Return the (X, Y) coordinate for the center point of the cell that contains the specified text.  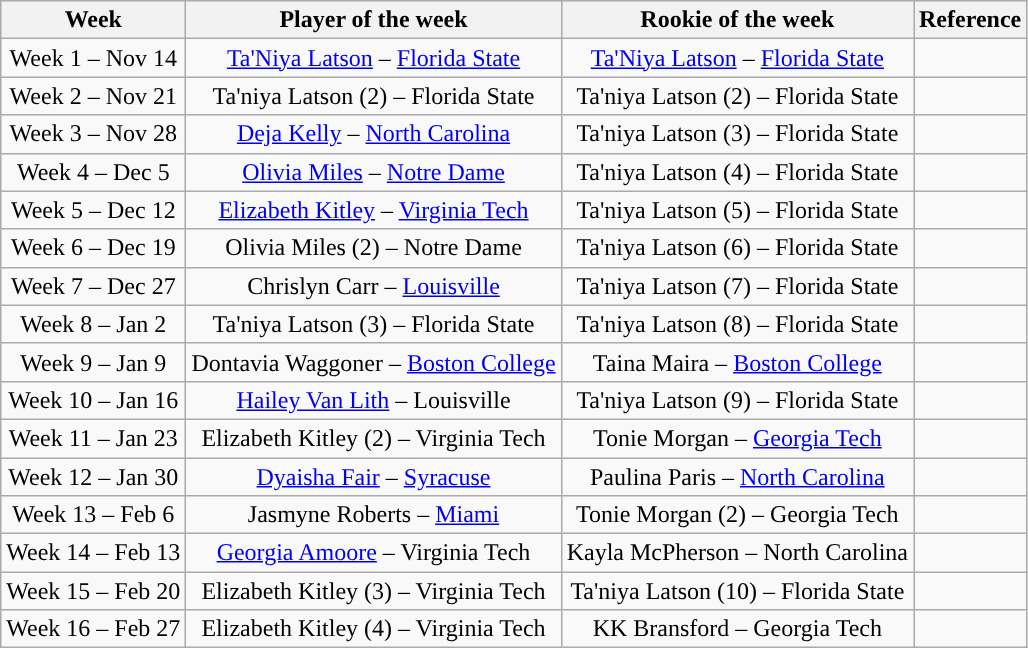
Week 8 – Jan 2 (94, 324)
Week 11 – Jan 23 (94, 438)
Week 12 – Jan 30 (94, 477)
Week (94, 20)
Paulina Paris – North Carolina (737, 477)
Elizabeth Kitley (2) – Virginia Tech (374, 438)
Tonie Morgan – Georgia Tech (737, 438)
Elizabeth Kitley (3) – Virginia Tech (374, 591)
Ta'niya Latson (7) – Florida State (737, 286)
Hailey Van Lith – Louisville (374, 400)
Tonie Morgan (2) – Georgia Tech (737, 515)
KK Bransford – Georgia Tech (737, 629)
Ta'niya Latson (5) – Florida State (737, 210)
Week 5 – Dec 12 (94, 210)
Week 15 – Feb 20 (94, 591)
Week 7 – Dec 27 (94, 286)
Georgia Amoore – Virginia Tech (374, 553)
Dyaisha Fair – Syracuse (374, 477)
Olivia Miles – Notre Dame (374, 172)
Jasmyne Roberts – Miami (374, 515)
Week 2 – Nov 21 (94, 96)
Rookie of the week (737, 20)
Ta'niya Latson (4) – Florida State (737, 172)
Taina Maira – Boston College (737, 362)
Ta'niya Latson (9) – Florida State (737, 400)
Week 10 – Jan 16 (94, 400)
Elizabeth Kitley (4) – Virginia Tech (374, 629)
Dontavia Waggoner – Boston College (374, 362)
Chrislyn Carr – Louisville (374, 286)
Olivia Miles (2) – Notre Dame (374, 248)
Kayla McPherson – North Carolina (737, 553)
Week 4 – Dec 5 (94, 172)
Reference (970, 20)
Deja Kelly – North Carolina (374, 134)
Week 1 – Nov 14 (94, 58)
Week 13 – Feb 6 (94, 515)
Week 14 – Feb 13 (94, 553)
Player of the week (374, 20)
Ta'niya Latson (6) – Florida State (737, 248)
Ta'niya Latson (8) – Florida State (737, 324)
Week 6 – Dec 19 (94, 248)
Week 9 – Jan 9 (94, 362)
Elizabeth Kitley – Virginia Tech (374, 210)
Week 16 – Feb 27 (94, 629)
Week 3 – Nov 28 (94, 134)
Ta'niya Latson (10) – Florida State (737, 591)
